Detect which cell encompasses the target text, then output its [X, Y] center coordinate. 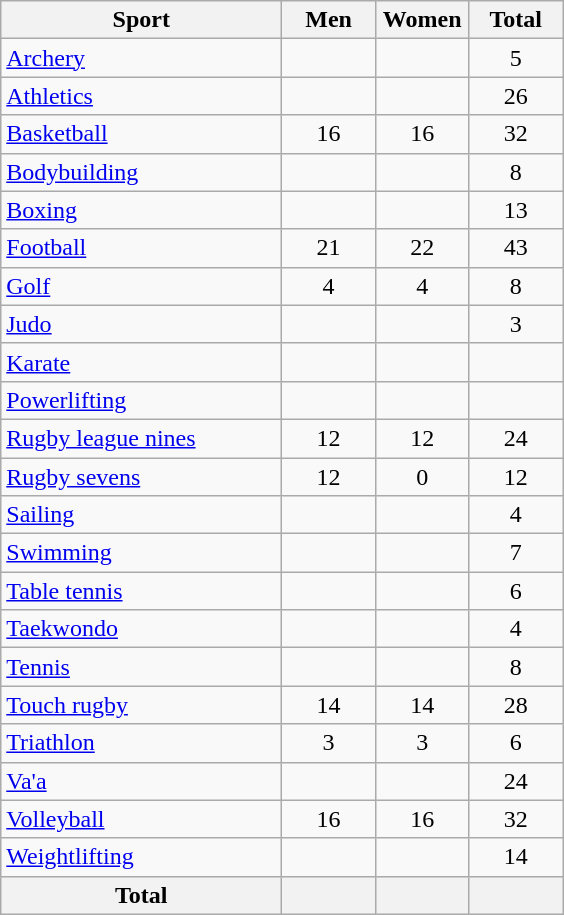
Rugby sevens [142, 477]
Football [142, 248]
Women [422, 20]
Weightlifting [142, 857]
Taekwondo [142, 629]
Sport [142, 20]
13 [516, 210]
Sailing [142, 515]
Va'a [142, 781]
Basketball [142, 134]
Swimming [142, 553]
Powerlifting [142, 400]
22 [422, 248]
Boxing [142, 210]
Touch rugby [142, 705]
Triathlon [142, 743]
Men [329, 20]
Athletics [142, 96]
21 [329, 248]
26 [516, 96]
Judo [142, 324]
7 [516, 553]
Tennis [142, 667]
Archery [142, 58]
28 [516, 705]
Rugby league nines [142, 438]
43 [516, 248]
Karate [142, 362]
Golf [142, 286]
Table tennis [142, 591]
Volleyball [142, 819]
0 [422, 477]
5 [516, 58]
Bodybuilding [142, 172]
